Return the [X, Y] coordinate for the center point of the cell that contains the specified text.  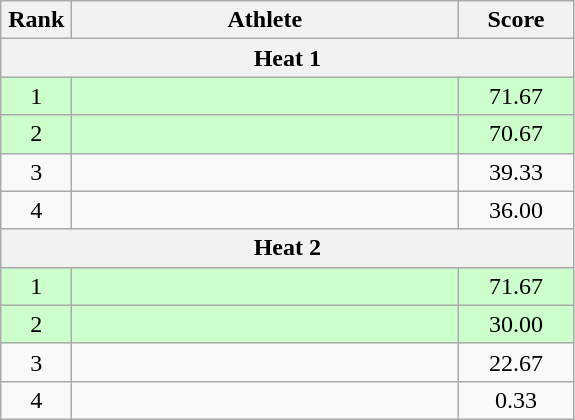
30.00 [516, 324]
36.00 [516, 210]
0.33 [516, 400]
70.67 [516, 134]
Score [516, 20]
22.67 [516, 362]
Rank [36, 20]
Heat 2 [288, 248]
39.33 [516, 172]
Heat 1 [288, 58]
Athlete [265, 20]
